Provide the [X, Y] coordinate of the cell's center where the given text is located.  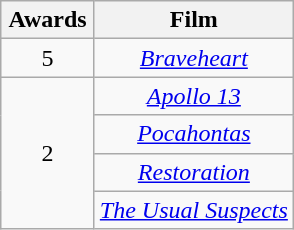
The Usual Suspects [194, 210]
Awards [48, 20]
5 [48, 58]
Pocahontas [194, 134]
Restoration [194, 172]
Film [194, 20]
2 [48, 153]
Braveheart [194, 58]
Apollo 13 [194, 96]
